Detect which cell encompasses the target text, then output its (x, y) center coordinate. 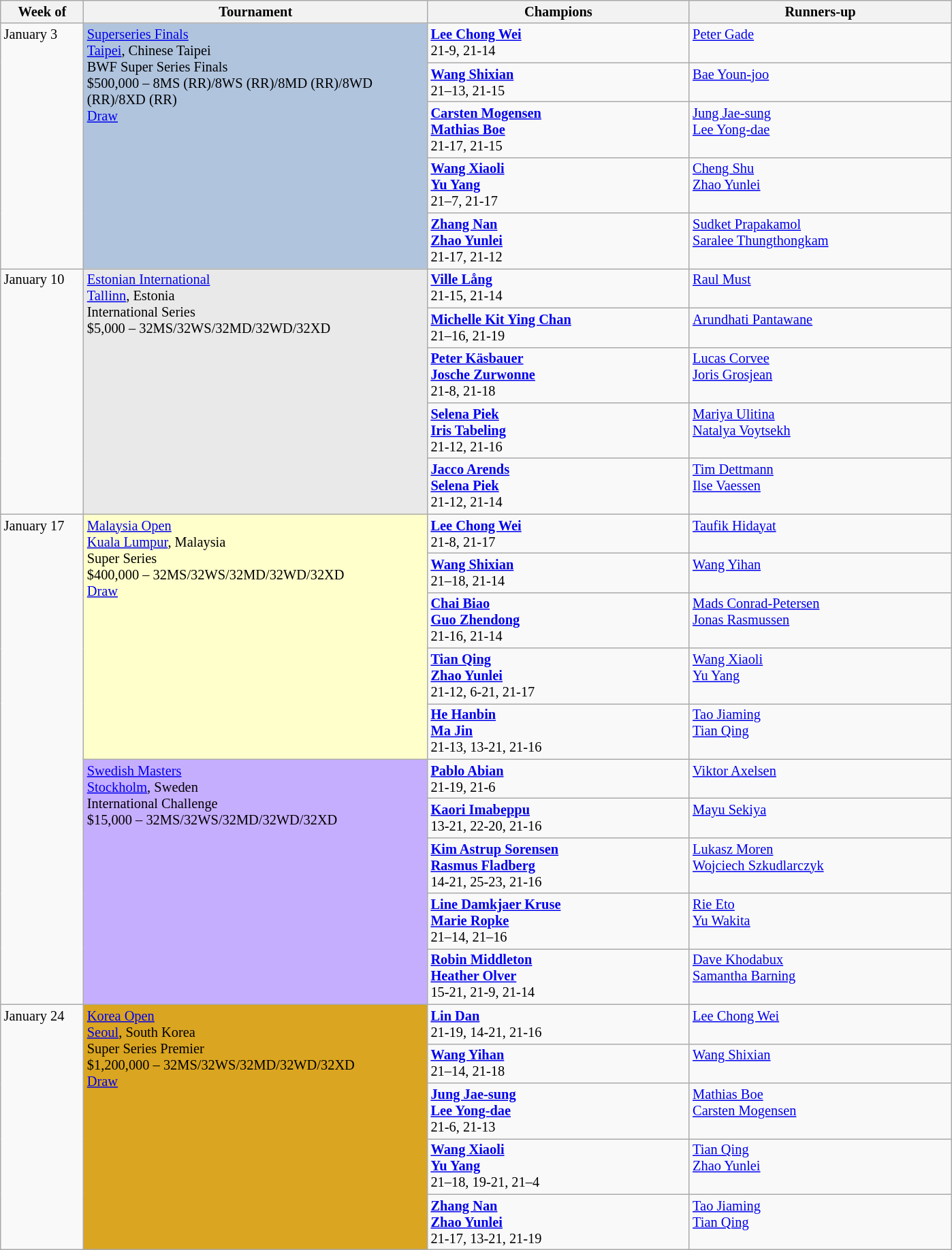
Carsten Mogensen Mathias Boe21-17, 21-15 (558, 129)
Tian Qing Zhao Yunlei (820, 1166)
Raul Must (820, 288)
Kim Astrup Sorensen Rasmus Fladberg14-21, 25-23, 21-16 (558, 865)
Korea OpenSeoul, South KoreaSuper Series Premier$1,200,000 – 32MS/32WS/32MD/32WD/32XDDraw (256, 1127)
Robin Middleton Heather Olver15-21, 21-9, 21-14 (558, 976)
Rie Eto Yu Wakita (820, 921)
Kaori Imabeppu13-21, 22-20, 21-16 (558, 818)
Dave Khodabux Samantha Barning (820, 976)
He Hanbin Ma Jin21-13, 13-21, 21-16 (558, 731)
Mads Conrad-Petersen Jonas Rasmussen (820, 620)
Wang Xiaoli Yu Yang21–7, 21-17 (558, 185)
Champions (558, 12)
Lee Chong Wei21-9, 21-14 (558, 43)
Bae Youn-joo (820, 82)
Arundhati Pantawane (820, 327)
Wang Shixian21–18, 21-14 (558, 573)
Peter Gade (820, 43)
Line Damkjaer Kruse Marie Ropke21–14, 21–16 (558, 921)
Wang Shixian21–13, 21-15 (558, 82)
Mathias Boe Carsten Mogensen (820, 1110)
Swedish MastersStockholm, SwedenInternational Challenge$15,000 – 32MS/32WS/32MD/32WD/32XD (256, 882)
Peter Käsbauer Josche Zurwonne21-8, 21-18 (558, 375)
Mariya Ulitina Natalya Voytsekh (820, 430)
Taufik Hidayat (820, 534)
Lin Dan21-19, 14-21, 21-16 (558, 1024)
Wang Xiaoli Yu Yang21–18, 19-21, 21–4 (558, 1166)
Zhang Nan Zhao Yunlei21-17, 13-21, 21-19 (558, 1222)
Superseries FinalsTaipei, Chinese TaipeiBWF Super Series Finals$500,000 – 8MS (RR)/8WS (RR)/8MD (RR)/8WD (RR)/8XD (RR)Draw (256, 146)
Estonian InternationalTallinn, EstoniaInternational Series $5,000 – 32MS/32WS/32MD/32WD/32XD (256, 391)
Jung Jae-sung Lee Yong-dae21-6, 21-13 (558, 1110)
Pablo Abian21-19, 21-6 (558, 779)
Lee Chong Wei (820, 1024)
Cheng Shu Zhao Yunlei (820, 185)
Selena Piek Iris Tabeling21-12, 21-16 (558, 430)
Lee Chong Wei21-8, 21-17 (558, 534)
Tim Dettmann Ilse Vaessen (820, 486)
Lukasz Moren Wojciech Szkudlarczyk (820, 865)
Jacco Arends Selena Piek21-12, 21-14 (558, 486)
January 3 (42, 146)
Lucas Corvee Joris Grosjean (820, 375)
Mayu Sekiya (820, 818)
Michelle Kit Ying Chan21–16, 21-19 (558, 327)
Wang Xiaoli Yu Yang (820, 676)
Tournament (256, 12)
January 24 (42, 1127)
Week of (42, 12)
Wang Yihan21–14, 21-18 (558, 1063)
Sudket Prapakamol Saralee Thungthongkam (820, 241)
Malaysia OpenKuala Lumpur, MalaysiaSuper Series $400,000 – 32MS/32WS/32MD/32WD/32XDDraw (256, 637)
Wang Yihan (820, 573)
January 10 (42, 391)
Chai Biao Guo Zhendong21-16, 21-14 (558, 620)
Jung Jae-sung Lee Yong-dae (820, 129)
January 17 (42, 760)
Ville Lång21-15, 21-14 (558, 288)
Runners-up (820, 12)
Wang Shixian (820, 1063)
Zhang Nan Zhao Yunlei21-17, 21-12 (558, 241)
Tian Qing Zhao Yunlei21-12, 6-21, 21-17 (558, 676)
Viktor Axelsen (820, 779)
